Capture the cell that displays the provided text and extract its [X, Y] central coordinate. 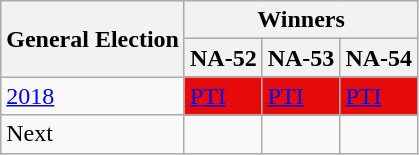
Winners [300, 20]
NA-54 [379, 58]
General Election [93, 39]
NA-52 [223, 58]
2018 [93, 96]
Next [93, 134]
NA-53 [301, 58]
